Detect which cell encompasses the target text, then output its [X, Y] center coordinate. 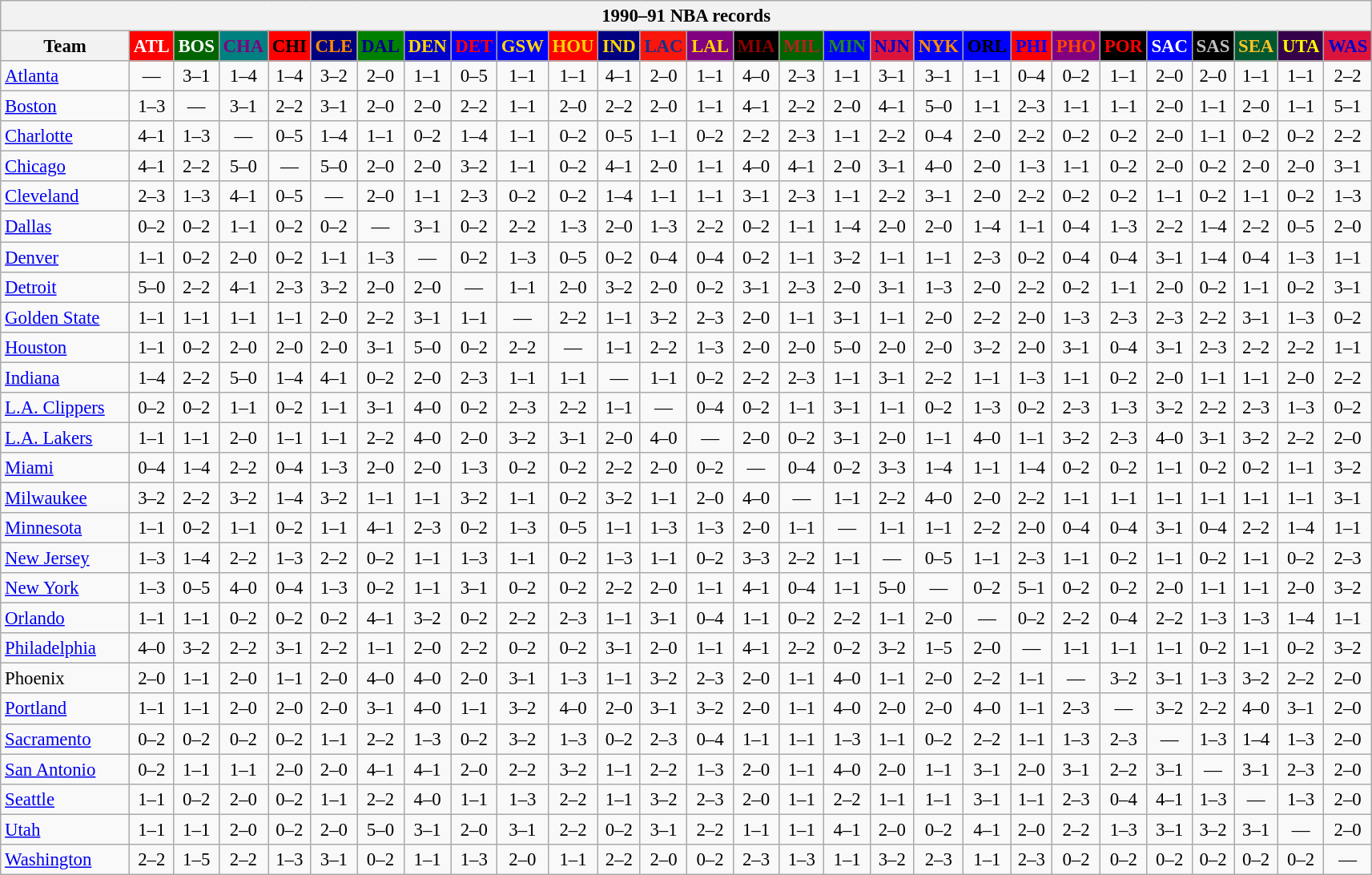
Seattle [66, 799]
New York [66, 588]
ORL [987, 46]
Washington [66, 860]
MIA [756, 46]
Dallas [66, 227]
IND [619, 46]
CHA [243, 46]
UTA [1301, 46]
DEN [428, 46]
Atlanta [66, 76]
WAS [1348, 46]
SAC [1169, 46]
San Antonio [66, 769]
NYK [939, 46]
Team [66, 46]
PHO [1076, 46]
CLE [333, 46]
DAL [381, 46]
Sacramento [66, 739]
Milwaukee [66, 498]
ATL [151, 46]
MIL [802, 46]
Houston [66, 347]
New Jersey [66, 558]
Orlando [66, 619]
LAC [663, 46]
Charlotte [66, 136]
Indiana [66, 377]
SAS [1213, 46]
BOS [196, 46]
MIN [847, 46]
HOU [573, 46]
1990–91 NBA records [686, 16]
Detroit [66, 287]
SEA [1256, 46]
Minnesota [66, 528]
Denver [66, 257]
LAL [710, 46]
Boston [66, 107]
PHI [1032, 46]
L.A. Lakers [66, 437]
Utah [66, 829]
Portland [66, 709]
POR [1123, 46]
CHI [289, 46]
Chicago [66, 167]
Cleveland [66, 196]
Miami [66, 468]
Phoenix [66, 679]
NJN [892, 46]
Philadelphia [66, 648]
Golden State [66, 317]
L.A. Clippers [66, 408]
DET [474, 46]
GSW [522, 46]
